For the text-containing cell, return its midpoint in (X, Y) coordinate format. 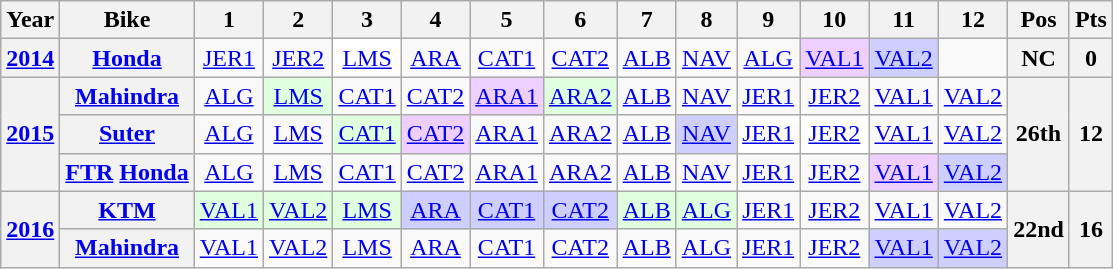
Year (30, 20)
16 (1090, 229)
4 (435, 20)
5 (507, 20)
2 (298, 20)
9 (768, 20)
FTR Honda (127, 172)
3 (367, 20)
6 (580, 20)
Honda (127, 58)
11 (904, 20)
Pts (1090, 20)
1 (228, 20)
26th (1039, 134)
Pos (1039, 20)
7 (646, 20)
2016 (30, 229)
10 (834, 20)
22nd (1039, 229)
KTM (127, 210)
0 (1090, 58)
Suter (127, 134)
2015 (30, 134)
2014 (30, 58)
NC (1039, 58)
Bike (127, 20)
8 (706, 20)
